Scan for the cell matching the given text and deliver its [x, y] coordinate at center. 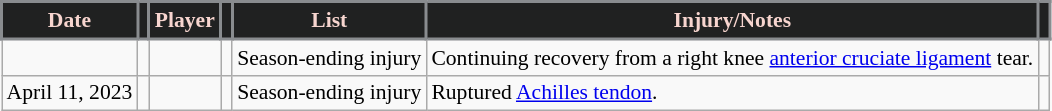
Injury/Notes [732, 20]
Date [70, 20]
April 11, 2023 [70, 93]
Player [185, 20]
Continuing recovery from a right knee anterior cruciate ligament tear. [732, 57]
List [329, 20]
Ruptured Achilles tendon. [732, 93]
